Find where the given text appears and provide that cell's center as (X, Y) coordinate. 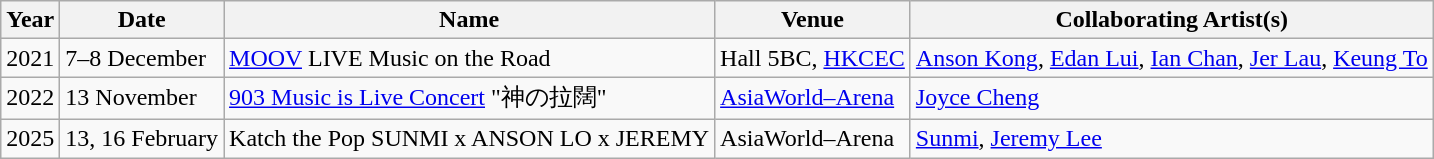
Joyce Cheng (1172, 98)
2025 (30, 138)
2021 (30, 58)
Katch the Pop SUNMI x ANSON LO x JEREMY (470, 138)
Sunmi, Jeremy Lee (1172, 138)
7–8 December (142, 58)
Venue (813, 20)
Anson Kong, Edan Lui, Ian Chan, Jer Lau, Keung To (1172, 58)
MOOV LIVE Music on the Road (470, 58)
2022 (30, 98)
Hall 5BC, HKCEC (813, 58)
Collaborating Artist(s) (1172, 20)
13, 16 February (142, 138)
Date (142, 20)
903 Music is Live Concert "神の拉闊" (470, 98)
Year (30, 20)
Name (470, 20)
13 November (142, 98)
